Determine the [X, Y] coordinate at the center of the cell enclosing the given text.  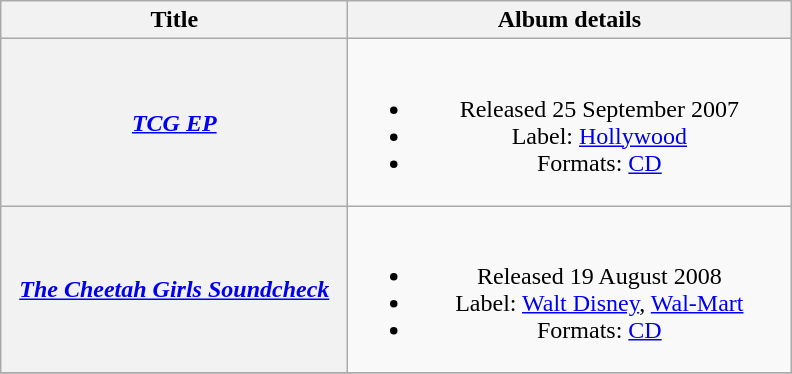
Released 19 August 2008Label: Walt Disney, Wal-MartFormats: CD [570, 290]
The Cheetah Girls Soundcheck [174, 290]
Album details [570, 20]
Released 25 September 2007Label: HollywoodFormats: CD [570, 122]
Title [174, 20]
TCG EP [174, 122]
